For the text-containing cell, return its midpoint in [X, Y] coordinate format. 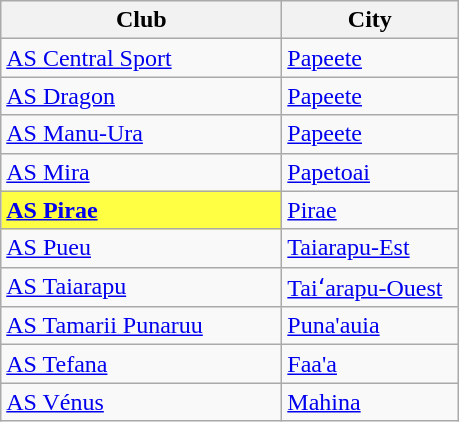
Taiʻarapu-Ouest [370, 287]
AS Tefana [142, 364]
AS Tamarii Punaruu [142, 326]
City [370, 20]
Mahina [370, 402]
Pirae [370, 210]
AS Mira [142, 172]
Puna'auia [370, 326]
Faa'a [370, 364]
AS Pirae [142, 210]
AS Vénus [142, 402]
Club [142, 20]
Taiarapu-Est [370, 248]
AS Manu-Ura [142, 134]
AS Taiarapu [142, 287]
Papetoai [370, 172]
AS Central Sport [142, 58]
AS Dragon [142, 96]
AS Pueu [142, 248]
